Return (X, Y) of the center of cell containing provided text 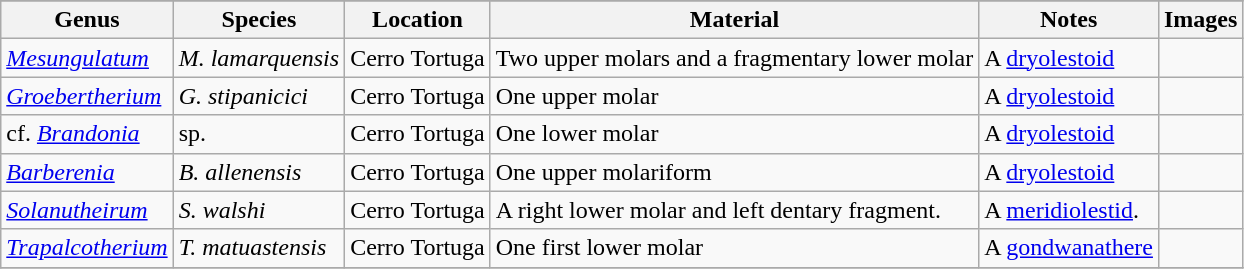
G. stipanicici (259, 96)
S. walshi (259, 210)
Genus (87, 20)
A meridiolestid. (1069, 210)
Material (734, 20)
Mesungulatum (87, 58)
One upper molar (734, 96)
A right lower molar and left dentary fragment. (734, 210)
Trapalcotherium (87, 248)
Notes (1069, 20)
Solanutheirum (87, 210)
cf. Brandonia (87, 134)
One first lower molar (734, 248)
One lower molar (734, 134)
One upper molariform (734, 172)
Two upper molars and a fragmentary lower molar (734, 58)
M. lamarquensis (259, 58)
T. matuastensis (259, 248)
Groebertherium (87, 96)
sp. (259, 134)
B. allenensis (259, 172)
A gondwanathere (1069, 248)
Barberenia (87, 172)
Images (1200, 20)
Species (259, 20)
Location (418, 20)
